Capture the cell that displays the provided text and extract its [x, y] central coordinate. 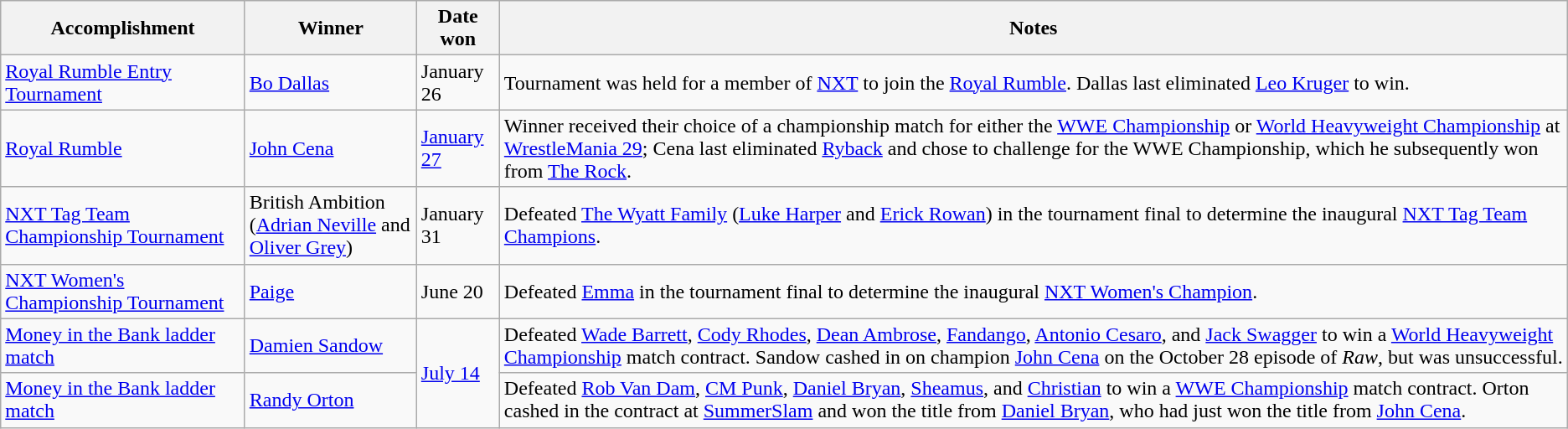
Notes [1034, 28]
NXT Tag Team Championship Tournament [122, 225]
Defeated The Wyatt Family (Luke Harper and Erick Rowan) in the tournament final to determine the inaugural NXT Tag Team Champions. [1034, 225]
January 27 [457, 148]
Accomplishment [122, 28]
Bo Dallas [330, 82]
Defeated Emma in the tournament final to determine the inaugural NXT Women's Champion. [1034, 292]
Damien Sandow [330, 345]
Winner [330, 28]
Tournament was held for a member of NXT to join the Royal Rumble. Dallas last eliminated Leo Kruger to win. [1034, 82]
January 31 [457, 225]
July 14 [457, 373]
January 26 [457, 82]
Date won [457, 28]
John Cena [330, 148]
June 20 [457, 292]
Royal Rumble Entry Tournament [122, 82]
Royal Rumble [122, 148]
NXT Women's Championship Tournament [122, 292]
Paige [330, 292]
British Ambition(Adrian Neville and Oliver Grey) [330, 225]
Randy Orton [330, 401]
